Pinpoint the cell where the given text exists, returning its [x, y] midpoint coordinate. 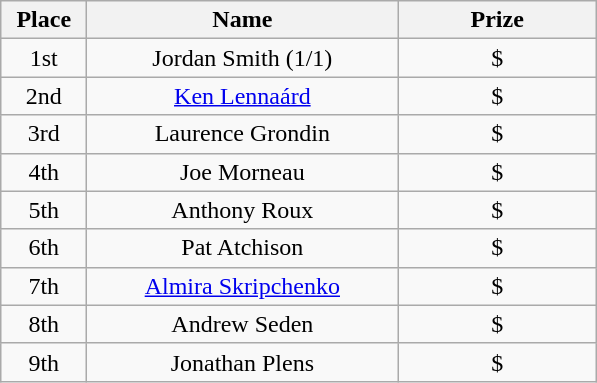
Prize [498, 20]
8th [44, 324]
Anthony Roux [242, 210]
Laurence Grondin [242, 134]
Name [242, 20]
Jordan Smith (1/1) [242, 58]
Jonathan Plens [242, 362]
Ken Lennaárd [242, 96]
2nd [44, 96]
5th [44, 210]
6th [44, 248]
Almira Skripchenko [242, 286]
3rd [44, 134]
Place [44, 20]
7th [44, 286]
1st [44, 58]
4th [44, 172]
Joe Morneau [242, 172]
Pat Atchison [242, 248]
9th [44, 362]
Andrew Seden [242, 324]
